Detect which cell encompasses the target text, then output its (x, y) center coordinate. 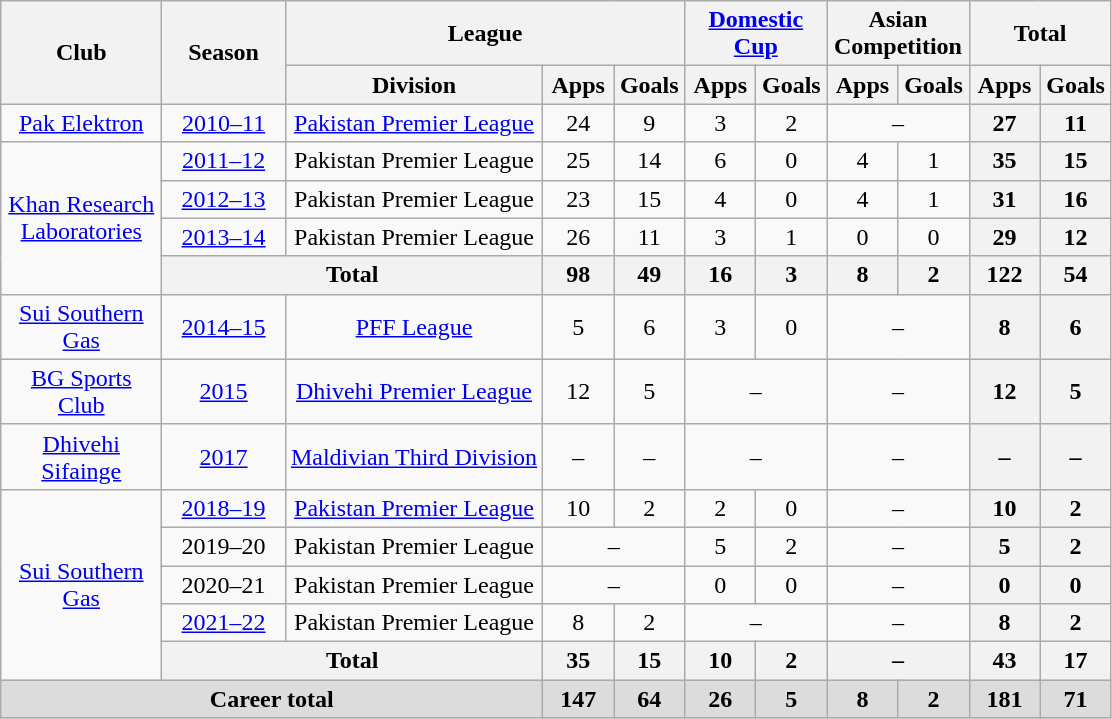
Division (414, 85)
23 (578, 199)
25 (578, 161)
League (484, 34)
Maldivian Third Division (414, 456)
43 (1004, 661)
Career total (272, 699)
2015 (224, 392)
9 (650, 123)
31 (1004, 199)
Dhivehi Premier League (414, 392)
54 (1076, 275)
24 (578, 123)
Pak Elektron (82, 123)
Khan Research Laboratories (82, 218)
14 (650, 161)
BG Sports Club (82, 392)
Dhivehi Sifainge (82, 456)
122 (1004, 275)
Season (224, 52)
49 (650, 275)
17 (1076, 661)
71 (1076, 699)
147 (578, 699)
2020–21 (224, 585)
98 (578, 275)
64 (650, 699)
2012–13 (224, 199)
2010–11 (224, 123)
DomesticCup (756, 34)
181 (1004, 699)
PFF League (414, 326)
2014–15 (224, 326)
2019–20 (224, 546)
2017 (224, 456)
2013–14 (224, 237)
29 (1004, 237)
Club (82, 52)
2021–22 (224, 623)
AsianCompetition (898, 34)
2011–12 (224, 161)
27 (1004, 123)
2018–19 (224, 508)
